Return (X, Y) of the center of cell containing provided text 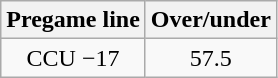
Pregame line (74, 20)
CCU −17 (74, 58)
57.5 (210, 58)
Over/under (210, 20)
